Scan for the cell matching the given text and deliver its (x, y) coordinate at center. 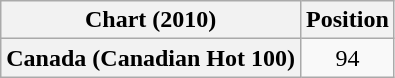
Canada (Canadian Hot 100) (151, 58)
Position (348, 20)
94 (348, 58)
Chart (2010) (151, 20)
